Identify which cell holds the provided text, then report its [X, Y] central coordinate. 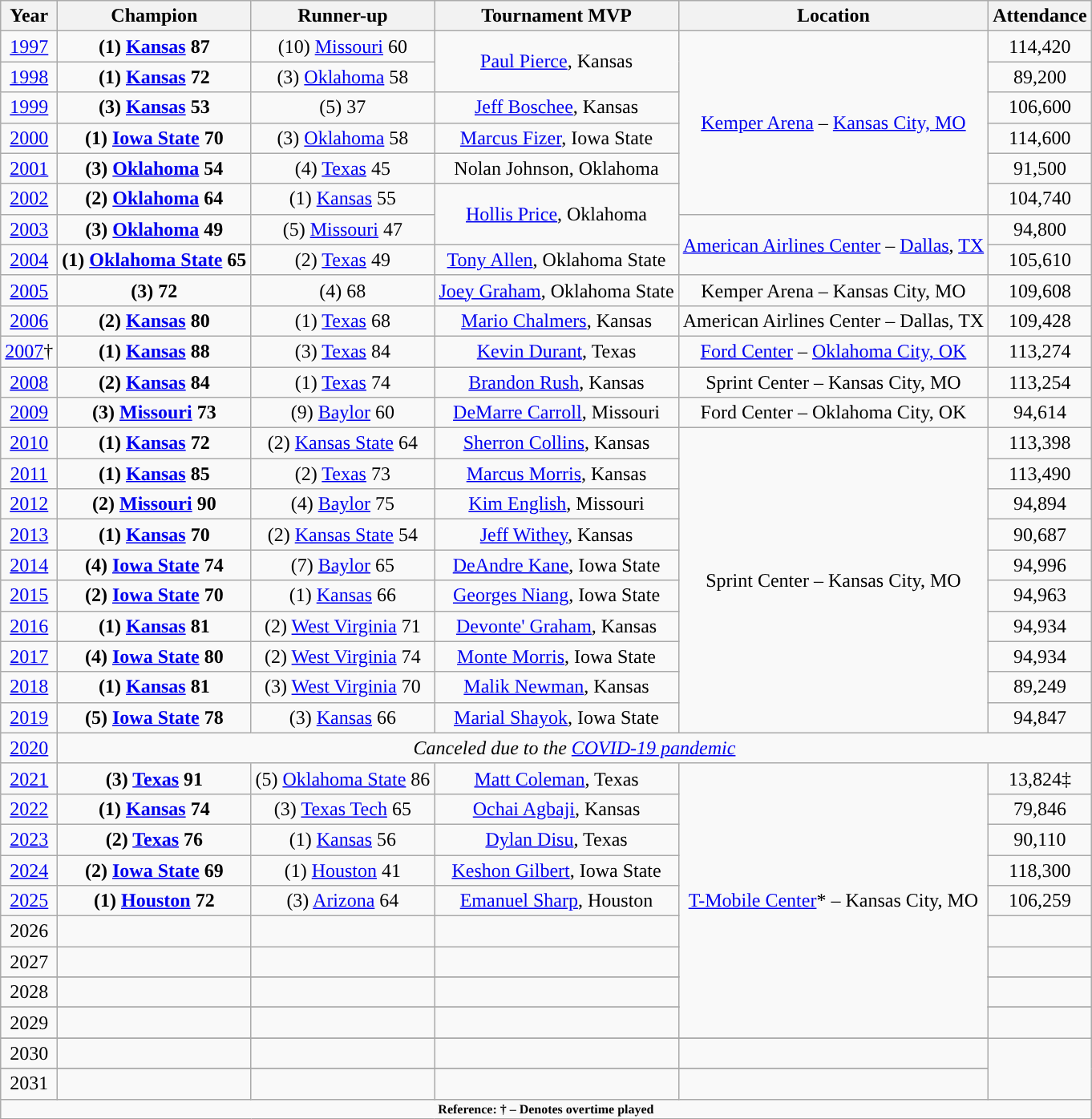
1997 [29, 46]
2021 [29, 778]
Emanuel Sharp, Houston [556, 901]
109,428 [1040, 321]
104,740 [1040, 199]
(2) Oklahoma 64 [154, 199]
(4) Texas 45 [343, 168]
(1) Kansas 56 [343, 839]
(1) Kansas 87 [154, 46]
Jeff Boschee, Kansas [556, 107]
2026 [29, 931]
(3) Kansas 53 [154, 107]
79,846 [1040, 809]
118,300 [1040, 870]
113,274 [1040, 351]
(1) Kansas 88 [154, 351]
Malik Newman, Kansas [556, 687]
(2) Iowa State 70 [154, 596]
Marcus Morris, Kansas [556, 474]
Marial Shayok, Iowa State [556, 717]
(3) Oklahoma 49 [154, 229]
2017 [29, 656]
106,600 [1040, 107]
2012 [29, 504]
Nolan Johnson, Oklahoma [556, 168]
1998 [29, 77]
DeAndre Kane, Iowa State [556, 565]
2027 [29, 962]
2022 [29, 809]
(3) 72 [154, 290]
DeMarre Carroll, Missouri [556, 413]
(5) Oklahoma State 86 [343, 778]
(2) Kansas State 54 [343, 535]
Jeff Withey, Kansas [556, 535]
114,420 [1040, 46]
2011 [29, 474]
Location [834, 16]
113,398 [1040, 443]
2025 [29, 901]
(4) Iowa State 80 [154, 656]
(2) Kansas State 64 [343, 443]
(2) Kansas 80 [154, 321]
2009 [29, 413]
(10) Missouri 60 [343, 46]
(3) Missouri 73 [154, 413]
(2) Texas 73 [343, 474]
(5) Iowa State 78 [154, 717]
2028 [29, 992]
13,824‡ [1040, 778]
2000 [29, 138]
Year [29, 16]
(2) West Virginia 74 [343, 656]
Hollis Price, Oklahoma [556, 214]
(1) Kansas 70 [154, 535]
(3) Texas Tech 65 [343, 809]
94,963 [1040, 596]
Reference: † – Denotes overtime played [546, 1109]
2015 [29, 596]
(1) Texas 68 [343, 321]
(4) Baylor 75 [343, 504]
Monte Morris, Iowa State [556, 656]
113,254 [1040, 382]
94,800 [1040, 229]
2023 [29, 839]
Joey Graham, Oklahoma State [556, 290]
Matt Coleman, Texas [556, 778]
Devonte' Graham, Kansas [556, 626]
(2) Texas 76 [154, 839]
Sherron Collins, Kansas [556, 443]
(4) Iowa State 74 [154, 565]
(4) 68 [343, 290]
Tournament MVP [556, 16]
(1) Houston 41 [343, 870]
Brandon Rush, Kansas [556, 382]
Georges Niang, Iowa State [556, 596]
Paul Pierce, Kansas [556, 62]
Kim English, Missouri [556, 504]
(2) Texas 49 [343, 260]
2020 [29, 748]
(1) Kansas 55 [343, 199]
(3) Texas 84 [343, 351]
2014 [29, 565]
2010 [29, 443]
Marcus Fizer, Iowa State [556, 138]
106,259 [1040, 901]
(2) West Virginia 71 [343, 626]
2024 [29, 870]
Attendance [1040, 16]
Runner-up [343, 16]
109,608 [1040, 290]
(1) Kansas 85 [154, 474]
2001 [29, 168]
(1) Kansas 74 [154, 809]
2031 [29, 1084]
91,500 [1040, 168]
113,490 [1040, 474]
(7) Baylor 65 [343, 565]
2019 [29, 717]
90,687 [1040, 535]
(3) West Virginia 70 [343, 687]
Tony Allen, Oklahoma State [556, 260]
(1) Kansas 66 [343, 596]
Mario Chalmers, Kansas [556, 321]
89,249 [1040, 687]
(5) 37 [343, 107]
2008 [29, 382]
89,200 [1040, 77]
(3) Texas 91 [154, 778]
94,847 [1040, 717]
Ochai Agbaji, Kansas [556, 809]
114,600 [1040, 138]
Canceled due to the COVID-19 pandemic [574, 748]
Dylan Disu, Texas [556, 839]
(1) Texas 74 [343, 382]
2018 [29, 687]
1999 [29, 107]
2007† [29, 351]
2005 [29, 290]
2003 [29, 229]
2030 [29, 1053]
2029 [29, 1023]
2004 [29, 260]
(3) Oklahoma 54 [154, 168]
(5) Missouri 47 [343, 229]
T-Mobile Center* – Kansas City, MO [834, 901]
(1) Houston 72 [154, 901]
(9) Baylor 60 [343, 413]
(2) Missouri 90 [154, 504]
(1) Oklahoma State 65 [154, 260]
105,610 [1040, 260]
(2) Kansas 84 [154, 382]
Keshon Gilbert, Iowa State [556, 870]
(2) Iowa State 69 [154, 870]
Champion [154, 16]
2016 [29, 626]
(3) Arizona 64 [343, 901]
(1) Iowa State 70 [154, 138]
2006 [29, 321]
94,614 [1040, 413]
90,110 [1040, 839]
2002 [29, 199]
94,996 [1040, 565]
Kevin Durant, Texas [556, 351]
94,894 [1040, 504]
2013 [29, 535]
(3) Kansas 66 [343, 717]
